Search for the cell housing the specified text and yield its (X, Y) center coordinate. 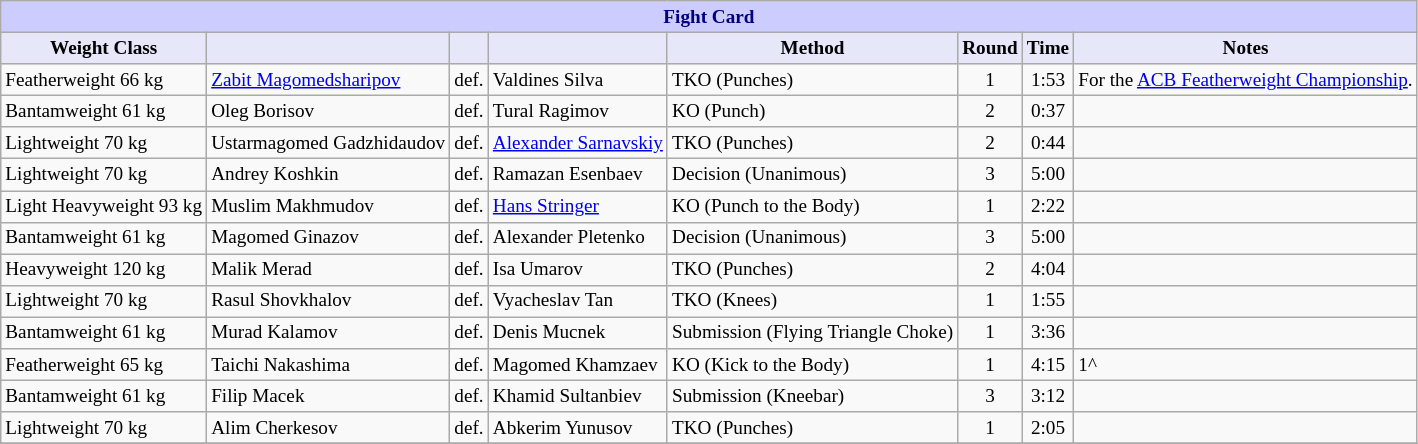
KO (Punch to the Body) (812, 206)
4:04 (1048, 270)
Magomed Ginazov (328, 238)
1:55 (1048, 301)
Oleg Borisov (328, 111)
Round (990, 48)
Featherweight 66 kg (104, 80)
Murad Kalamov (328, 333)
KO (Punch) (812, 111)
Rasul Shovkhalov (328, 301)
0:44 (1048, 143)
Isa Umarov (578, 270)
Notes (1246, 48)
Fight Card (709, 17)
Zabit Magomedsharipov (328, 80)
Andrey Koshkin (328, 175)
Method (812, 48)
Malik Merad (328, 270)
Submission (Kneebar) (812, 396)
Tural Ragimov (578, 111)
Valdines Silva (578, 80)
1^ (1246, 365)
Weight Class (104, 48)
Time (1048, 48)
For the ACB Featherweight Championship. (1246, 80)
KO (Kick to the Body) (812, 365)
Alexander Pletenko (578, 238)
Hans Stringer (578, 206)
Alexander Sarnavskiy (578, 143)
0:37 (1048, 111)
Magomed Khamzaev (578, 365)
3:36 (1048, 333)
Abkerim Yunusov (578, 428)
Heavyweight 120 kg (104, 270)
4:15 (1048, 365)
Denis Mucnek (578, 333)
Muslim Makhmudov (328, 206)
Featherweight 65 kg (104, 365)
Vyacheslav Tan (578, 301)
Ramazan Esenbaev (578, 175)
Taichi Nakashima (328, 365)
Alim Cherkesov (328, 428)
Light Heavyweight 93 kg (104, 206)
TKO (Knees) (812, 301)
Submission (Flying Triangle Choke) (812, 333)
Khamid Sultanbiev (578, 396)
Filip Macek (328, 396)
1:53 (1048, 80)
2:22 (1048, 206)
2:05 (1048, 428)
3:12 (1048, 396)
Ustarmagomed Gadzhidaudov (328, 143)
